For the text-containing cell, return its midpoint in [X, Y] coordinate format. 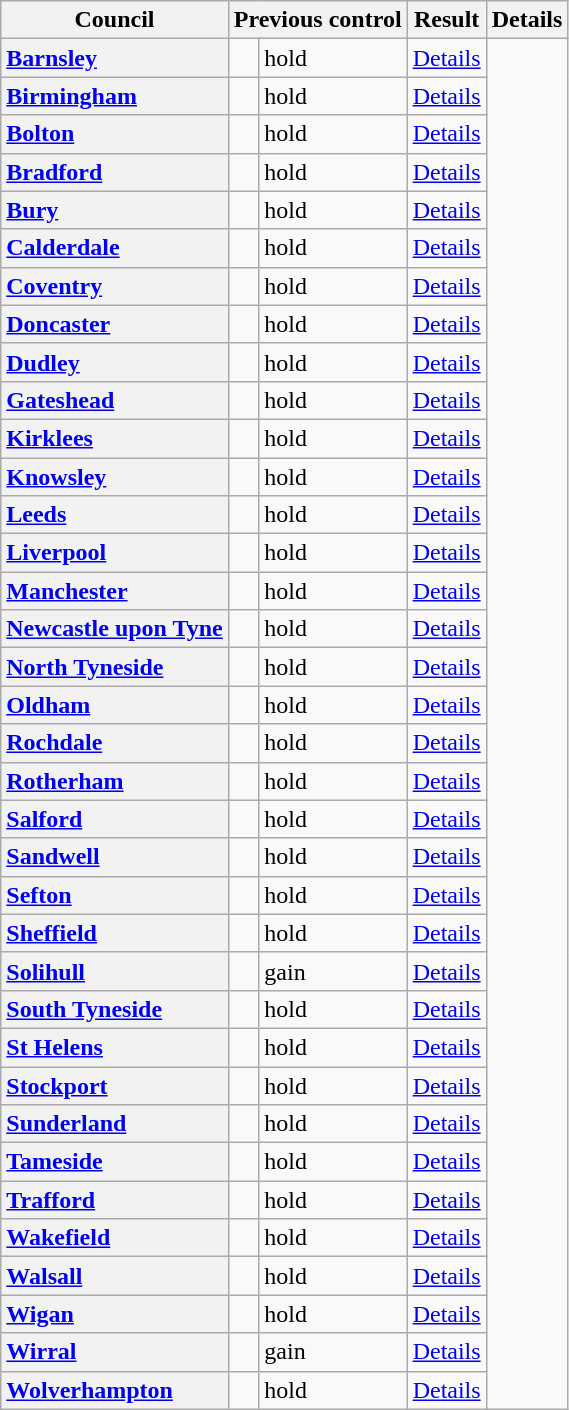
Gateshead [115, 400]
Previous control [318, 20]
Result [446, 20]
Wirral [115, 1352]
Knowsley [115, 477]
Salford [115, 819]
South Tyneside [115, 1009]
Wakefield [115, 1238]
Rotherham [115, 781]
Stockport [115, 1085]
Tameside [115, 1162]
Doncaster [115, 324]
Bury [115, 210]
Coventry [115, 286]
Trafford [115, 1200]
Manchester [115, 591]
Sunderland [115, 1124]
Sandwell [115, 857]
Rochdale [115, 743]
Newcastle upon Tyne [115, 629]
Birmingham [115, 96]
Liverpool [115, 553]
North Tyneside [115, 667]
Council [115, 20]
Dudley [115, 362]
Sefton [115, 895]
Wigan [115, 1314]
St Helens [115, 1047]
Kirklees [115, 438]
Barnsley [115, 58]
Walsall [115, 1276]
Oldham [115, 705]
Bolton [115, 134]
Leeds [115, 515]
Wolverhampton [115, 1390]
Bradford [115, 172]
Sheffield [115, 933]
Solihull [115, 971]
Calderdale [115, 248]
